Identify which cell holds the provided text, then report its (X, Y) central coordinate. 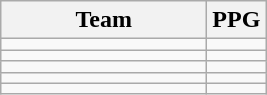
Team (104, 20)
PPG (236, 20)
